Find where the given text appears and provide that cell's center as (X, Y) coordinate. 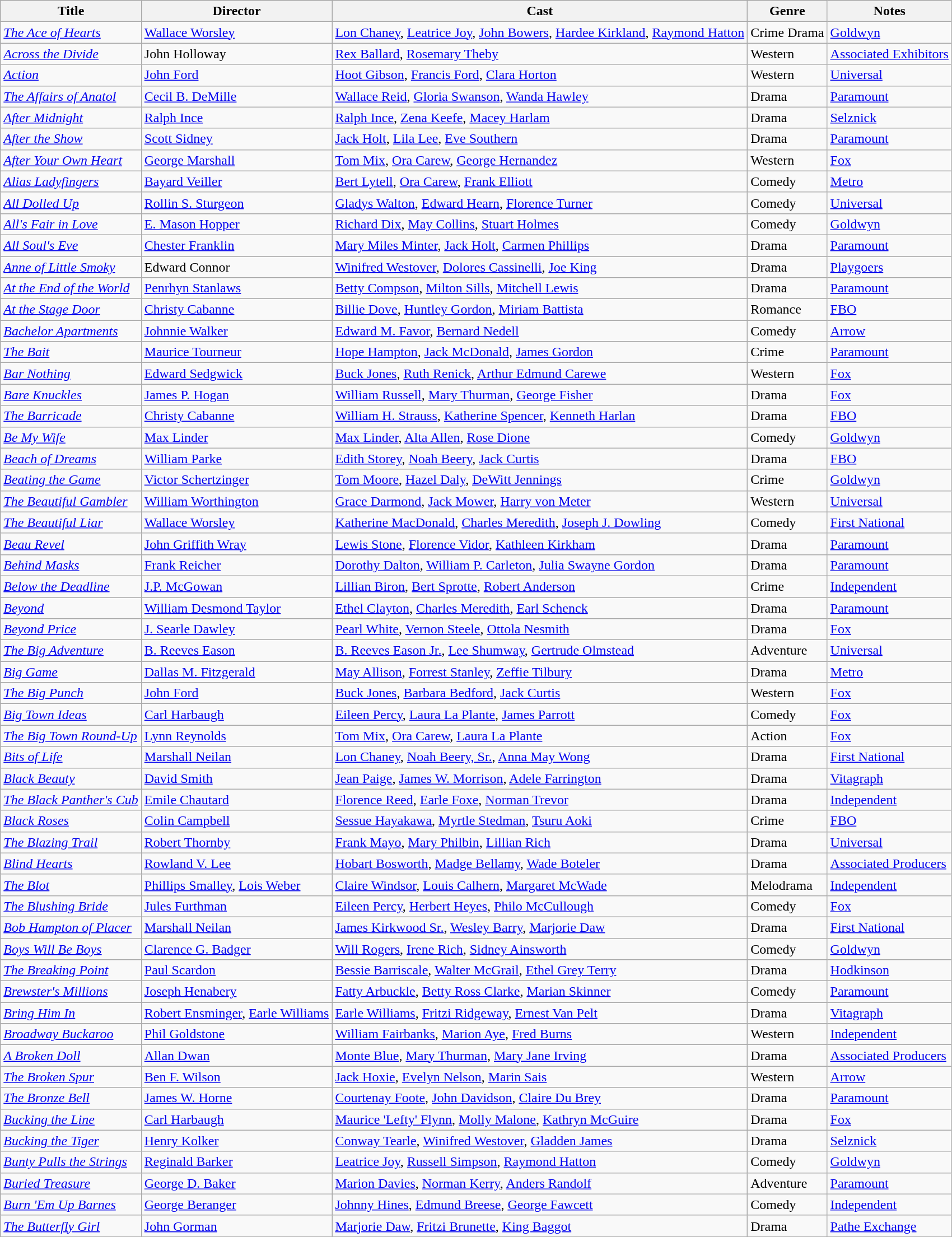
Tom Mix, Ora Carew, Laura La Plante (540, 736)
Tom Mix, Ora Carew, George Hernandez (540, 160)
Hodkinson (889, 970)
Frank Mayo, Mary Philbin, Lillian Rich (540, 842)
James W. Horne (236, 1098)
Genre (787, 11)
Marjorie Daw, Fritzi Brunette, King Baggot (540, 1226)
Rollin S. Sturgeon (236, 203)
Bayard Veiller (236, 181)
Emile Chautard (236, 800)
J. Searle Dawley (236, 629)
Lewis Stone, Florence Vidor, Kathleen Kirkham (540, 544)
Ralph Ince, Zena Keefe, Macey Harlam (540, 118)
Black Beauty (71, 778)
Leatrice Joy, Russell Simpson, Raymond Hatton (540, 1162)
Playgoers (889, 267)
Melodrama (787, 885)
Florence Reed, Earle Foxe, Norman Trevor (540, 800)
J.P. McGowan (236, 586)
Beating the Game (71, 480)
Bachelor Apartments (71, 331)
Tom Moore, Hazel Daly, DeWitt Jennings (540, 480)
At the End of the World (71, 288)
The Ace of Hearts (71, 32)
Be My Wife (71, 437)
Eileen Percy, Herbert Heyes, Philo McCullough (540, 906)
Colin Campbell (236, 821)
Johnny Hines, Edmund Breese, George Fawcett (540, 1205)
Ben F. Wilson (236, 1077)
Frank Reicher (236, 565)
The Affairs of Anatol (71, 96)
Title (71, 11)
Courtenay Foote, John Davidson, Claire Du Brey (540, 1098)
Edward Connor (236, 267)
Lynn Reynolds (236, 736)
Winifred Westover, Dolores Cassinelli, Joe King (540, 267)
John Holloway (236, 54)
James Kirkwood Sr., Wesley Barry, Marjorie Daw (540, 927)
Bob Hampton of Placer (71, 927)
Chester Franklin (236, 245)
Big Town Ideas (71, 715)
William Russell, Mary Thurman, George Fisher (540, 395)
Big Game (71, 672)
E. Mason Hopper (236, 224)
Victor Schertzinger (236, 480)
Bert Lytell, Ora Carew, Frank Elliott (540, 181)
B. Reeves Eason (236, 651)
The Bronze Bell (71, 1098)
At the Stage Door (71, 310)
Jean Paige, James W. Morrison, Adele Farrington (540, 778)
All Dolled Up (71, 203)
John Griffith Wray (236, 544)
Beyond (71, 608)
Johnnie Walker (236, 331)
After the Show (71, 139)
Richard Dix, May Collins, Stuart Holmes (540, 224)
Phil Goldstone (236, 1034)
Sessue Hayakawa, Myrtle Stedman, Tsuru Aoki (540, 821)
John Gorman (236, 1226)
Cecil B. DeMille (236, 96)
William Desmond Taylor (236, 608)
Lillian Biron, Bert Sprotte, Robert Anderson (540, 586)
Hope Hampton, Jack McDonald, James Gordon (540, 352)
The Blushing Bride (71, 906)
Black Roses (71, 821)
All Soul's Eve (71, 245)
Rex Ballard, Rosemary Theby (540, 54)
Buried Treasure (71, 1183)
Earle Williams, Fritzi Ridgeway, Ernest Van Pelt (540, 1013)
Edith Storey, Noah Beery, Jack Curtis (540, 459)
The Blazing Trail (71, 842)
David Smith (236, 778)
Bring Him In (71, 1013)
Dallas M. Fitzgerald (236, 672)
Eileen Percy, Laura La Plante, James Parrott (540, 715)
Robert Thornby (236, 842)
Cast (540, 11)
Blind Hearts (71, 863)
Brewster's Millions (71, 992)
Beyond Price (71, 629)
Boys Will Be Boys (71, 949)
William H. Strauss, Katherine Spencer, Kenneth Harlan (540, 416)
Buck Jones, Ruth Renick, Arthur Edmund Carewe (540, 374)
Gladys Walton, Edward Hearn, Florence Turner (540, 203)
Clarence G. Badger (236, 949)
Hobart Bosworth, Madge Bellamy, Wade Boteler (540, 863)
Wallace Reid, Gloria Swanson, Wanda Hawley (540, 96)
Ethel Clayton, Charles Meredith, Earl Schenck (540, 608)
Robert Ensminger, Earle Williams (236, 1013)
Scott Sidney (236, 139)
Maurice Tourneur (236, 352)
Allan Dwan (236, 1056)
Phillips Smalley, Lois Weber (236, 885)
George Marshall (236, 160)
Conway Tearle, Winifred Westover, Gladden James (540, 1141)
Director (236, 11)
Crime Drama (787, 32)
Rowland V. Lee (236, 863)
The Broken Spur (71, 1077)
Lon Chaney, Leatrice Joy, John Bowers, Hardee Kirkland, Raymond Hatton (540, 32)
The Blot (71, 885)
Edward Sedgwick (236, 374)
Lon Chaney, Noah Beery, Sr., Anna May Wong (540, 757)
George Beranger (236, 1205)
Billie Dove, Huntley Gordon, Miriam Battista (540, 310)
Bunty Pulls the Strings (71, 1162)
Joseph Henabery (236, 992)
Max Linder, Alta Allen, Rose Dione (540, 437)
Beau Revel (71, 544)
Bucking the Line (71, 1119)
Bare Knuckles (71, 395)
Claire Windsor, Louis Calhern, Margaret McWade (540, 885)
Mary Miles Minter, Jack Holt, Carmen Phillips (540, 245)
Fatty Arbuckle, Betty Ross Clarke, Marian Skinner (540, 992)
Ralph Ince (236, 118)
Max Linder (236, 437)
Across the Divide (71, 54)
William Parke (236, 459)
James P. Hogan (236, 395)
The Barricade (71, 416)
Pearl White, Vernon Steele, Ottola Nesmith (540, 629)
Grace Darmond, Jack Mower, Harry von Meter (540, 501)
Bar Nothing (71, 374)
The Big Punch (71, 693)
Bessie Barriscale, Walter McGrail, Ethel Grey Terry (540, 970)
All's Fair in Love (71, 224)
Dorothy Dalton, William P. Carleton, Julia Swayne Gordon (540, 565)
The Beautiful Liar (71, 522)
Beach of Dreams (71, 459)
Betty Compson, Milton Sills, Mitchell Lewis (540, 288)
George D. Baker (236, 1183)
Henry Kolker (236, 1141)
Katherine MacDonald, Charles Meredith, Joseph J. Dowling (540, 522)
The Black Panther's Cub (71, 800)
Jules Furthman (236, 906)
The Bait (71, 352)
After Your Own Heart (71, 160)
Reginald Barker (236, 1162)
Anne of Little Smoky (71, 267)
Paul Scardon (236, 970)
William Fairbanks, Marion Aye, Fred Burns (540, 1034)
Marion Davies, Norman Kerry, Anders Randolf (540, 1183)
Pathe Exchange (889, 1226)
Romance (787, 310)
Bucking the Tiger (71, 1141)
The Big Town Round-Up (71, 736)
May Allison, Forrest Stanley, Zeffie Tilbury (540, 672)
Hoot Gibson, Francis Ford, Clara Horton (540, 75)
Jack Hoxie, Evelyn Nelson, Marin Sais (540, 1077)
Alias Ladyfingers (71, 181)
Burn 'Em Up Barnes (71, 1205)
Notes (889, 11)
Bits of Life (71, 757)
The Butterfly Girl (71, 1226)
Maurice 'Lefty' Flynn, Molly Malone, Kathryn McGuire (540, 1119)
Broadway Buckaroo (71, 1034)
Behind Masks (71, 565)
The Big Adventure (71, 651)
After Midnight (71, 118)
William Worthington (236, 501)
Will Rogers, Irene Rich, Sidney Ainsworth (540, 949)
Below the Deadline (71, 586)
The Breaking Point (71, 970)
A Broken Doll (71, 1056)
Jack Holt, Lila Lee, Eve Southern (540, 139)
The Beautiful Gambler (71, 501)
Buck Jones, Barbara Bedford, Jack Curtis (540, 693)
B. Reeves Eason Jr., Lee Shumway, Gertrude Olmstead (540, 651)
Penrhyn Stanlaws (236, 288)
Monte Blue, Mary Thurman, Mary Jane Irving (540, 1056)
Edward M. Favor, Bernard Nedell (540, 331)
Associated Exhibitors (889, 54)
